Output the [x, y] coordinate of the center of the cell containing the given text.  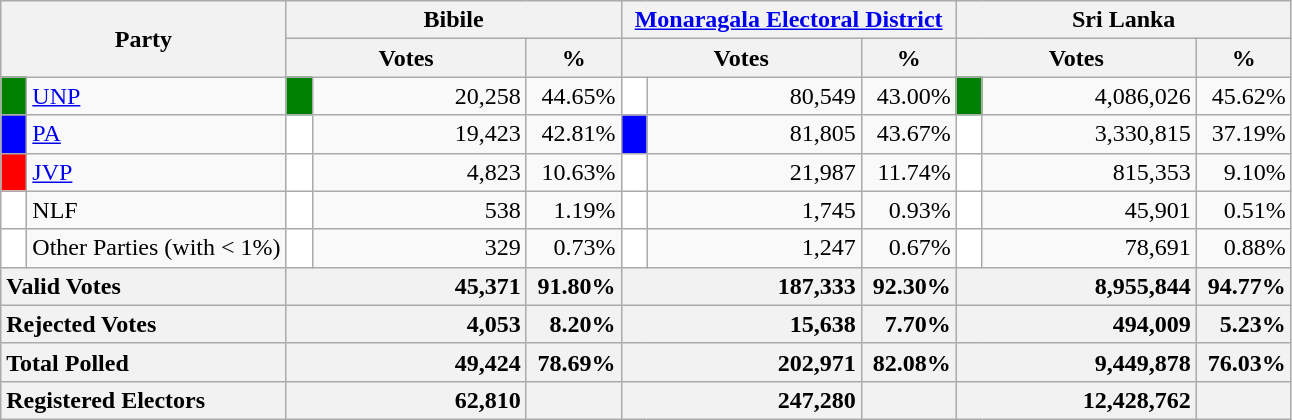
1,745 [754, 210]
494,009 [1076, 324]
9,449,878 [1076, 362]
9.10% [1244, 172]
21,987 [754, 172]
78.69% [574, 362]
91.80% [574, 286]
NLF [156, 210]
Party [144, 39]
43.67% [908, 134]
1.19% [574, 210]
Rejected Votes [144, 324]
76.03% [1244, 362]
19,423 [419, 134]
UNP [156, 96]
49,424 [406, 362]
78,691 [1089, 248]
4,053 [406, 324]
7.70% [908, 324]
Total Polled [144, 362]
Monaragala Electoral District [788, 20]
45,901 [1089, 210]
Sri Lanka [1124, 20]
329 [419, 248]
Bibile [454, 20]
15,638 [741, 324]
92.30% [908, 286]
3,330,815 [1089, 134]
8,955,844 [1076, 286]
62,810 [406, 400]
4,823 [419, 172]
815,353 [1089, 172]
94.77% [1244, 286]
45,371 [406, 286]
1,247 [754, 248]
Valid Votes [144, 286]
Registered Electors [144, 400]
187,333 [741, 286]
4,086,026 [1089, 96]
37.19% [1244, 134]
10.63% [574, 172]
42.81% [574, 134]
0.93% [908, 210]
0.67% [908, 248]
0.51% [1244, 210]
0.88% [1244, 248]
45.62% [1244, 96]
44.65% [574, 96]
PA [156, 134]
5.23% [1244, 324]
JVP [156, 172]
11.74% [908, 172]
538 [419, 210]
20,258 [419, 96]
Other Parties (with < 1%) [156, 248]
202,971 [741, 362]
43.00% [908, 96]
82.08% [908, 362]
12,428,762 [1076, 400]
80,549 [754, 96]
81,805 [754, 134]
8.20% [574, 324]
247,280 [741, 400]
0.73% [574, 248]
